Determine the (X, Y) coordinate at the center of the cell enclosing the given text.  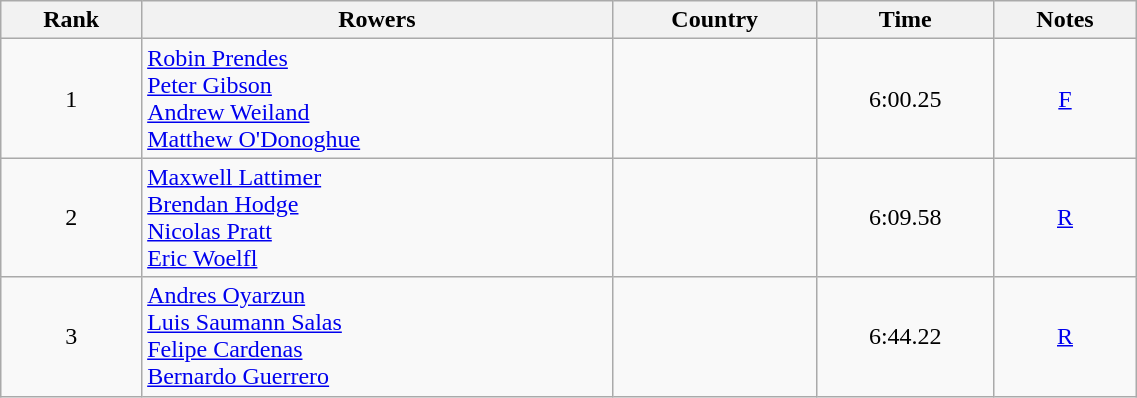
Rowers (377, 20)
Andres OyarzunLuis Saumann SalasFelipe CardenasBernardo Guerrero (377, 336)
6:09.58 (905, 218)
Country (714, 20)
Time (905, 20)
Maxwell LattimerBrendan HodgeNicolas PrattEric Woelfl (377, 218)
1 (72, 98)
Robin PrendesPeter GibsonAndrew WeilandMatthew O'Donoghue (377, 98)
2 (72, 218)
6:00.25 (905, 98)
3 (72, 336)
Notes (1065, 20)
Rank (72, 20)
F (1065, 98)
6:44.22 (905, 336)
